Provide the (x, y) coordinate of the cell's center where the given text is located.  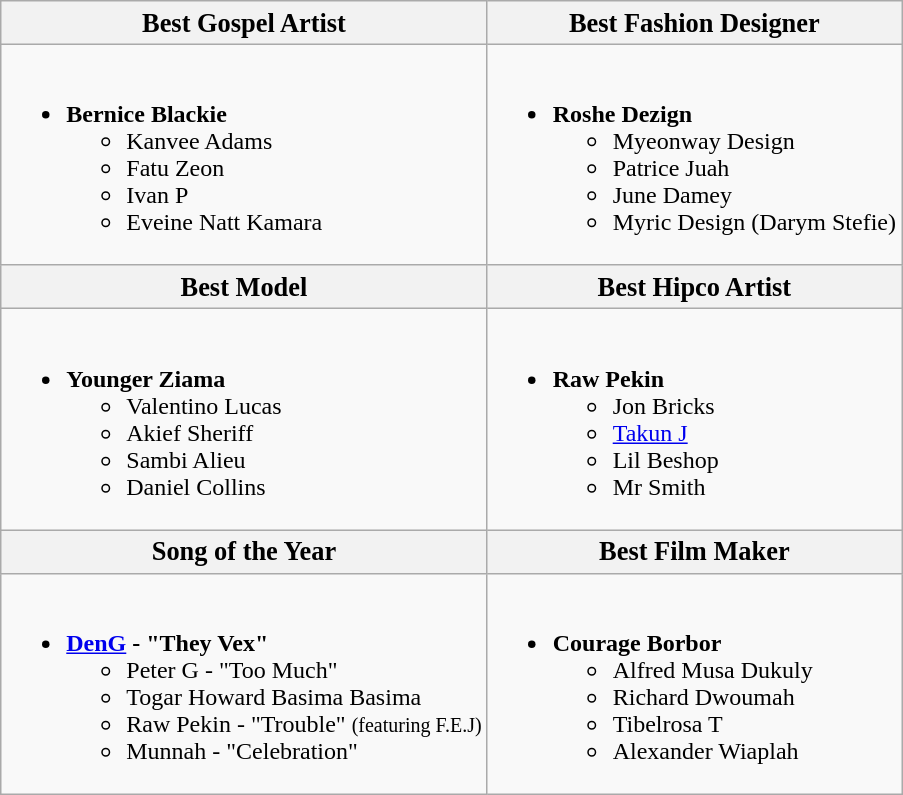
Younger ZiamaValentino LucasAkief SheriffSambi AlieuDaniel Collins (244, 420)
DenG - "They Vex"Peter G - "Too Much"Togar Howard Basima BasimaRaw Pekin - "Trouble" (featuring F.E.J)Munnah - "Celebration" (244, 684)
Raw PekinJon BricksTakun JLil BeshopMr Smith (694, 420)
Best Gospel Artist (244, 23)
Best Film Maker (694, 552)
Courage BorborAlfred Musa DukulyRichard DwoumahTibelrosa TAlexander Wiaplah (694, 684)
Bernice BlackieKanvee AdamsFatu ZeonIvan PEveine Natt Kamara (244, 154)
Best Fashion Designer (694, 23)
Song of the Year (244, 552)
Roshe DezignMyeonway DesignPatrice JuahJune DameyMyric Design (Darym Stefie) (694, 154)
Best Hipco Artist (694, 287)
Best Model (244, 287)
